Provide the (x, y) coordinate of the cell's center where the given text is located.  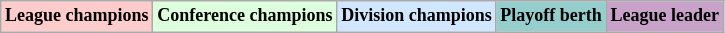
Playoff berth (551, 16)
League champions (77, 16)
League leader (664, 16)
Conference champions (245, 16)
Division champions (416, 16)
